Find where the given text appears and provide that cell's center as [X, Y] coordinate. 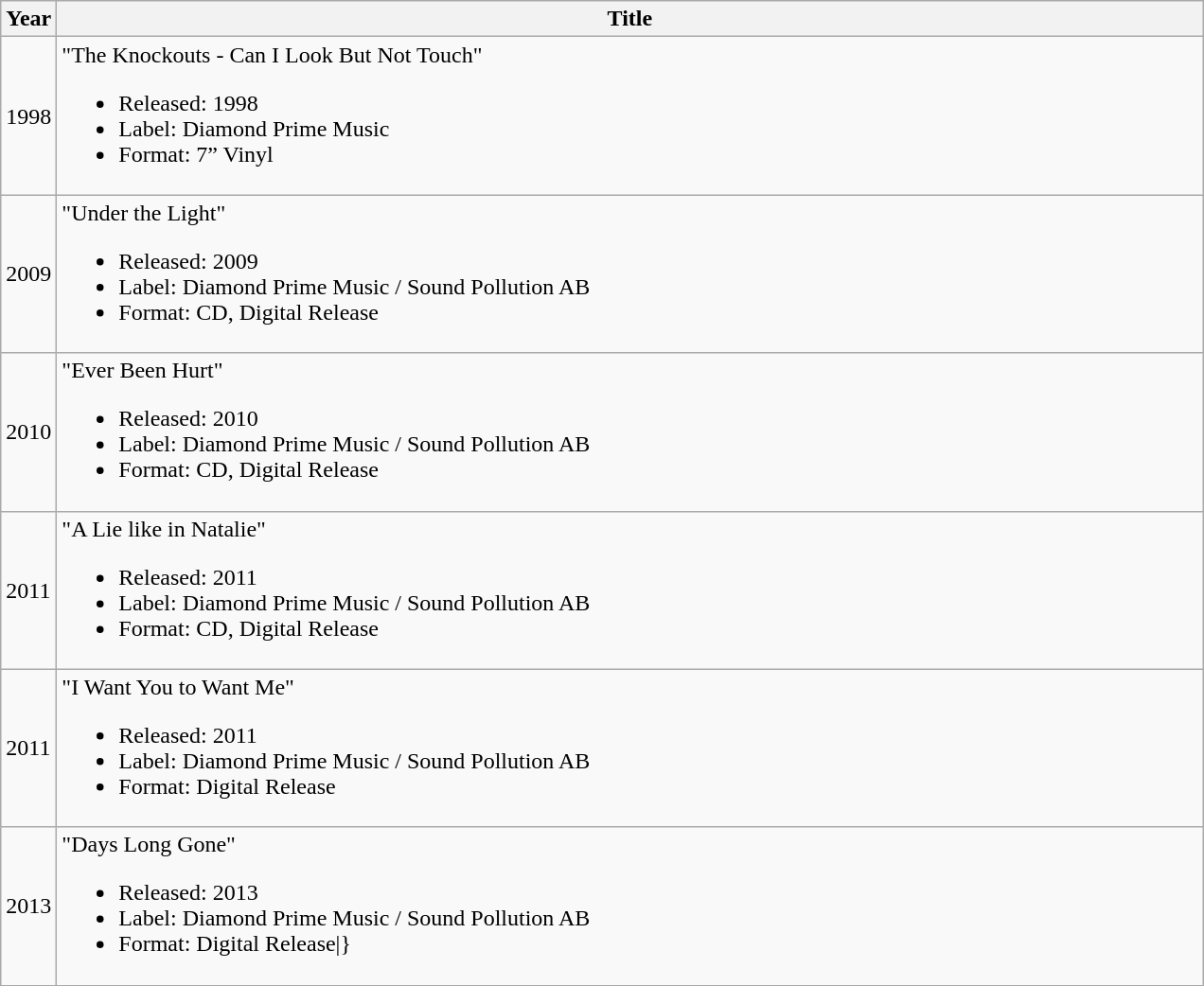
"A Lie like in Natalie"Released: 2011Label: Diamond Prime Music / Sound Pollution ABFormat: CD, Digital Release [630, 590]
2013 [28, 907]
"The Knockouts - Can I Look But Not Touch"Released: 1998Label: Diamond Prime MusicFormat: 7” Vinyl [630, 115]
1998 [28, 115]
Title [630, 19]
"Under the Light"Released: 2009Label: Diamond Prime Music / Sound Pollution ABFormat: CD, Digital Release [630, 274]
"Ever Been Hurt"Released: 2010Label: Diamond Prime Music / Sound Pollution ABFormat: CD, Digital Release [630, 431]
2009 [28, 274]
"I Want You to Want Me"Released: 2011Label: Diamond Prime Music / Sound Pollution ABFormat: Digital Release [630, 748]
2010 [28, 431]
"Days Long Gone"Released: 2013Label: Diamond Prime Music / Sound Pollution ABFormat: Digital Release|} [630, 907]
Year [28, 19]
